Identify which cell holds the provided text, then report its [x, y] central coordinate. 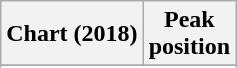
Peak position [189, 34]
Chart (2018) [72, 34]
